Identify which cell holds the provided text, then report its (x, y) central coordinate. 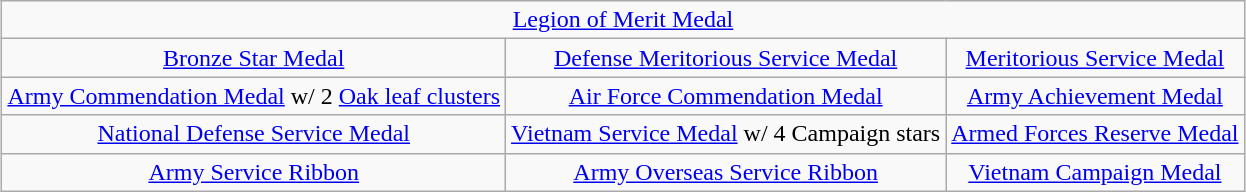
Armed Forces Reserve Medal (1095, 134)
Army Service Ribbon (254, 172)
Meritorious Service Medal (1095, 58)
Defense Meritorious Service Medal (726, 58)
Vietnam Service Medal w/ 4 Campaign stars (726, 134)
Army Achievement Medal (1095, 96)
Air Force Commendation Medal (726, 96)
Vietnam Campaign Medal (1095, 172)
Legion of Merit Medal (623, 20)
National Defense Service Medal (254, 134)
Army Commendation Medal w/ 2 Oak leaf clusters (254, 96)
Bronze Star Medal (254, 58)
Army Overseas Service Ribbon (726, 172)
